Find where the given text appears and provide that cell's center as [x, y] coordinate. 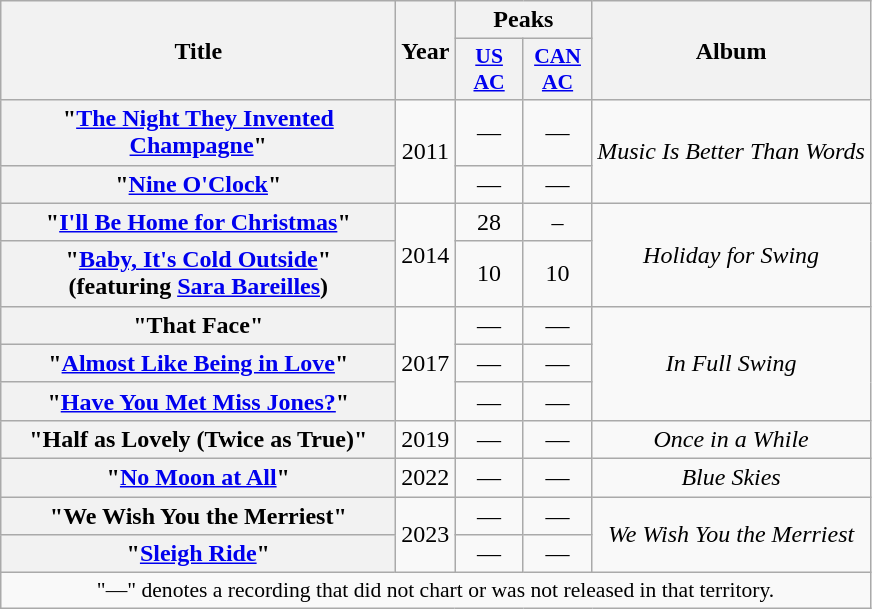
2019 [426, 439]
– [557, 222]
We Wish You the Merriest [732, 534]
"Half as Lovely (Twice as True)" [198, 439]
"Baby, It's Cold Outside"(featuring Sara Bareilles) [198, 274]
CANAC [557, 70]
"Have You Met Miss Jones?" [198, 401]
Year [426, 50]
Album [732, 50]
Title [198, 50]
"The Night They Invented Champagne" [198, 132]
Blue Skies [732, 477]
2022 [426, 477]
2014 [426, 254]
"Nine O'Clock" [198, 184]
Music Is Better Than Words [732, 152]
"Sleigh Ride" [198, 554]
"—" denotes a recording that did not chart or was not released in that territory. [436, 591]
"We Wish You the Merriest" [198, 515]
Holiday for Swing [732, 254]
2023 [426, 534]
"No Moon at All" [198, 477]
"Almost Like Being in Love" [198, 363]
2011 [426, 152]
Peaks [524, 20]
USAC [489, 70]
28 [489, 222]
"That Face" [198, 325]
2017 [426, 363]
In Full Swing [732, 363]
Once in a While [732, 439]
"I'll Be Home for Christmas" [198, 222]
